Scan for the cell matching the given text and deliver its (x, y) coordinate at center. 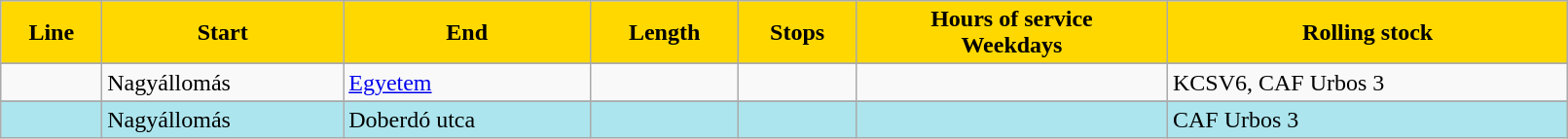
Hours of serviceWeekdays (1011, 33)
Stops (798, 33)
Length (665, 33)
CAF Urbos 3 (1367, 120)
Line (52, 33)
Start (223, 33)
Rolling stock (1367, 33)
End (467, 33)
Doberdó utca (467, 120)
KCSV6, CAF Urbos 3 (1367, 83)
Egyetem (467, 83)
